Return the (X, Y) coordinate for the center point of the cell that contains the specified text.  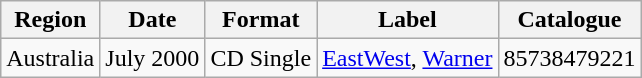
July 2000 (152, 58)
EastWest, Warner (408, 58)
Format (261, 20)
85738479221 (570, 58)
Region (50, 20)
Label (408, 20)
CD Single (261, 58)
Date (152, 20)
Catalogue (570, 20)
Australia (50, 58)
